Provide the [X, Y] coordinate of the cell's center where the given text is located.  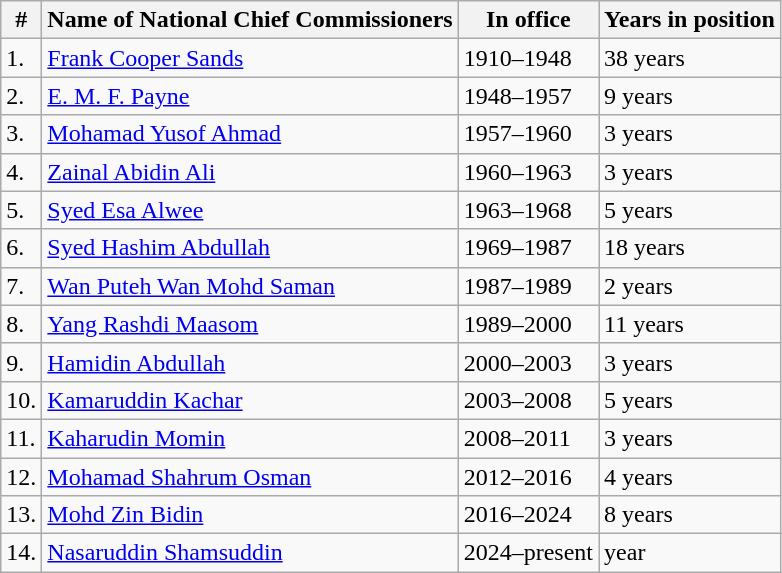
E. M. F. Payne [250, 96]
# [22, 20]
2016–2024 [528, 515]
11. [22, 438]
Mohd Zin Bidin [250, 515]
Name of National Chief Commissioners [250, 20]
Zainal Abidin Ali [250, 172]
5. [22, 210]
1957–1960 [528, 134]
1910–1948 [528, 58]
1969–1987 [528, 248]
Kamaruddin Kachar [250, 400]
Mohamad Shahrum Osman [250, 477]
3. [22, 134]
1989–2000 [528, 324]
9 years [690, 96]
year [690, 553]
Frank Cooper Sands [250, 58]
1960–1963 [528, 172]
10. [22, 400]
2024–present [528, 553]
11 years [690, 324]
14. [22, 553]
18 years [690, 248]
8. [22, 324]
2000–2003 [528, 362]
2003–2008 [528, 400]
Wan Puteh Wan Mohd Saman [250, 286]
1. [22, 58]
2 years [690, 286]
13. [22, 515]
Years in position [690, 20]
Nasaruddin Shamsuddin [250, 553]
1948–1957 [528, 96]
6. [22, 248]
2012–2016 [528, 477]
2. [22, 96]
1963–1968 [528, 210]
4. [22, 172]
2008–2011 [528, 438]
1987–1989 [528, 286]
8 years [690, 515]
Mohamad Yusof Ahmad [250, 134]
Hamidin Abdullah [250, 362]
In office [528, 20]
9. [22, 362]
4 years [690, 477]
7. [22, 286]
Syed Hashim Abdullah [250, 248]
Kaharudin Momin [250, 438]
12. [22, 477]
38 years [690, 58]
Yang Rashdi Maasom [250, 324]
Syed Esa Alwee [250, 210]
